Return the [x, y] coordinate for the center point of the cell that contains the specified text.  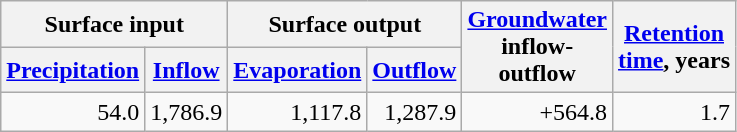
Surface input [114, 24]
Evaporation [298, 70]
Groundwaterinflow-outflow [538, 47]
Inflow [186, 70]
1,786.9 [186, 112]
Retentiontime, years [674, 47]
54.0 [73, 112]
Surface output [345, 24]
1.7 [674, 112]
Precipitation [73, 70]
1,287.9 [414, 112]
1,117.8 [298, 112]
+564.8 [538, 112]
Outflow [414, 70]
